For the text-containing cell, return its midpoint in (X, Y) coordinate format. 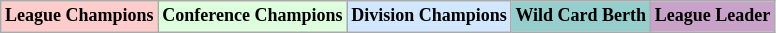
League Champions (80, 16)
Conference Champions (252, 16)
League Leader (712, 16)
Wild Card Berth (580, 16)
Division Champions (429, 16)
